Provide the [x, y] coordinate of the cell's center where the given text is located.  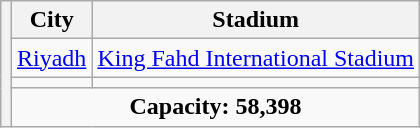
King Fahd International Stadium [256, 58]
Capacity: 58,398 [215, 107]
Riyadh [51, 58]
City [51, 20]
Stadium [256, 20]
